Find where the given text appears and provide that cell's center as (X, Y) coordinate. 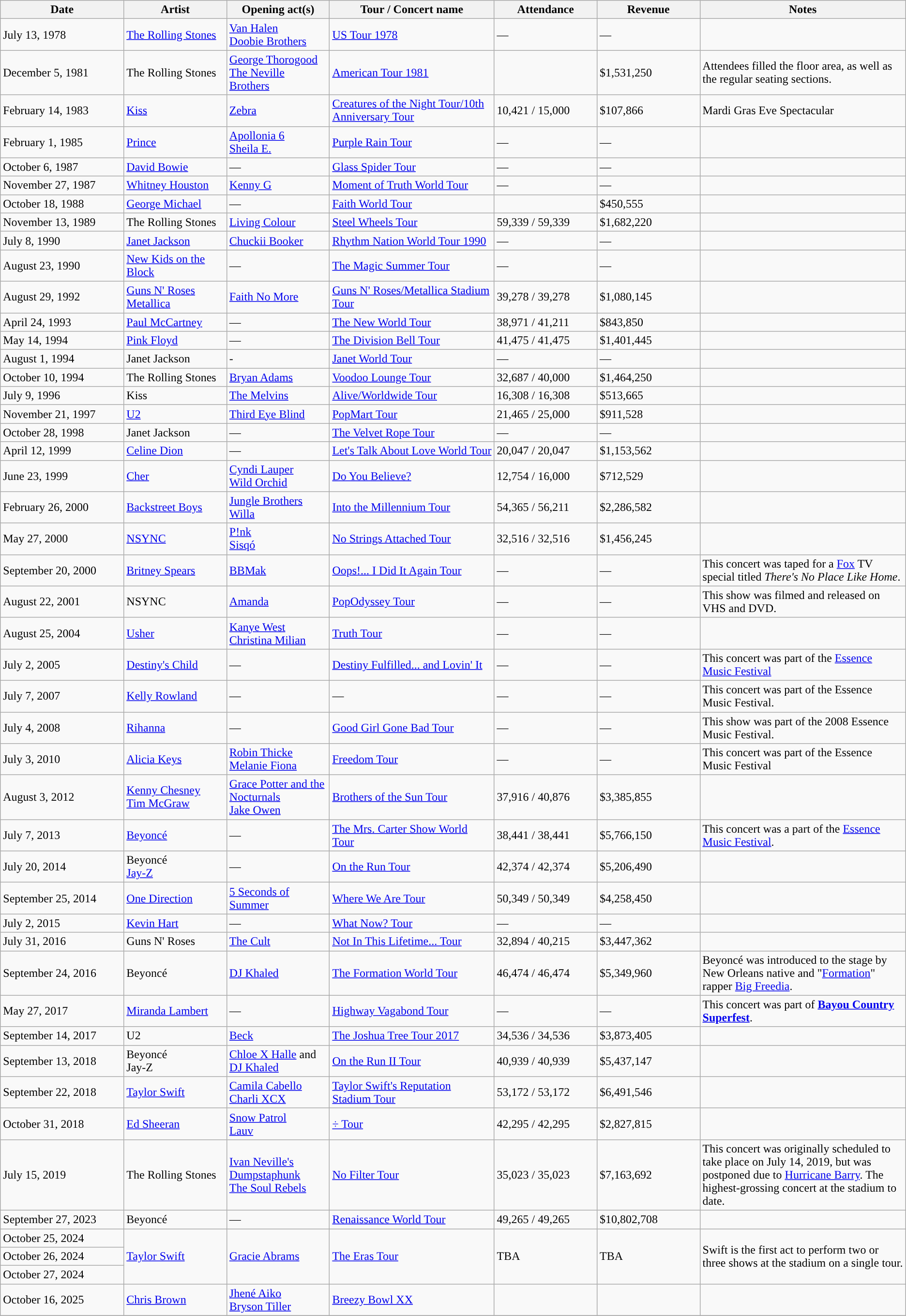
$6,491,546 (649, 1092)
Renaissance World Tour (412, 1219)
32,894 / 40,215 (546, 942)
June 23, 1999 (62, 476)
The Velvet Rope Tour (412, 433)
On the Run II Tour (412, 1061)
49,265 / 49,265 (546, 1219)
Celine Dion (175, 451)
37,916 / 40,876 (546, 797)
38,971 / 41,211 (546, 322)
12,754 / 16,000 (546, 476)
$450,555 (649, 204)
Creatures of the Night Tour/10th Anniversary Tour (412, 110)
59,339 / 59,339 (546, 222)
Good Girl Gone Bad Tour (412, 728)
Beyoncé was introduced to the stage by New Orleans native and "Formation" rapper Big Freedia. (802, 973)
Mardi Gras Eve Spectacular (802, 110)
February 14, 1983 (62, 110)
August 29, 1992 (62, 297)
This show was part of the 2008 Essence Music Festival. (802, 728)
Brothers of the Sun Tour (412, 797)
Steel Wheels Tour (412, 222)
August 22, 2001 (62, 602)
P!nkSisqó (278, 539)
One Direction (175, 898)
September 22, 2018 (62, 1092)
October 26, 2024 (62, 1256)
54,365 / 56,211 (546, 507)
October 25, 2024 (62, 1238)
Revenue (649, 10)
July 20, 2014 (62, 867)
George ThorogoodThe Neville Brothers (278, 73)
August 1, 1994 (62, 359)
Voodoo Lounge Tour (412, 377)
August 23, 1990 (62, 265)
Backstreet Boys (175, 507)
July 2, 2005 (62, 665)
$1,682,220 (649, 222)
Whitney Houston (175, 185)
$1,464,250 (649, 377)
Into the Millennium Tour (412, 507)
$10,802,708 (649, 1219)
Date (62, 10)
Britney Spears (175, 570)
This concert was taped for a Fox TV special titled There's No Place Like Home. (802, 570)
$1,401,445 (649, 341)
Truth Tour (412, 633)
$5,206,490 (649, 867)
September 25, 2014 (62, 898)
New Kids on the Block (175, 265)
Notes (802, 10)
PopOdyssey Tour (412, 602)
38,441 / 38,441 (546, 835)
Ed Sheeran (175, 1123)
Miranda Lambert (175, 1011)
October 18, 1988 (62, 204)
July 8, 1990 (62, 240)
Zebra (278, 110)
Cyndi LauperWild Orchid (278, 476)
This concert was part of Bayou Country Superfest. (802, 1011)
$3,873,405 (649, 1036)
$7,163,692 (649, 1175)
Paul McCartney (175, 322)
July 2, 2015 (62, 923)
$1,153,562 (649, 451)
This show was filmed and released on VHS and DVD. (802, 602)
September 24, 2016 (62, 973)
American Tour 1981 (412, 73)
November 27, 1987 (62, 185)
July 9, 1996 (62, 396)
$1,531,250 (649, 73)
July 13, 1978 (62, 35)
May 27, 2017 (62, 1011)
Rhythm Nation World Tour 1990 (412, 240)
July 4, 2008 (62, 728)
Kelly Rowland (175, 696)
$1,456,245 (649, 539)
The New World Tour (412, 322)
Attendance (546, 10)
PopMart Tour (412, 414)
October 31, 2018 (62, 1123)
34,536 / 34,536 (546, 1036)
Opening act(s) (278, 10)
Robin ThickeMelanie Fiona (278, 760)
Beck (278, 1036)
32,687 / 40,000 (546, 377)
Purple Rain Tour (412, 142)
Swift is the first act to perform two or three shows at the stadium on a single tour. (802, 1256)
BBMak (278, 570)
The Cult (278, 942)
Alicia Keys (175, 760)
Van HalenDoobie Brothers (278, 35)
10,421 / 15,000 (546, 110)
Camila CabelloCharli XCX (278, 1092)
Alive/Worldwide Tour (412, 396)
Destiny Fulfilled... and Lovin' It (412, 665)
Kenny G (278, 185)
42,295 / 42,295 (546, 1123)
Where We Are Tour (412, 898)
October 6, 1987 (62, 167)
Faith World Tour (412, 204)
Snow PatrolLauv (278, 1123)
Guns N' Roses (175, 942)
October 16, 2025 (62, 1300)
Destiny's Child (175, 665)
September 27, 2023 (62, 1219)
July 15, 2019 (62, 1175)
Third Eye Blind (278, 414)
Kevin Hart (175, 923)
October 27, 2024 (62, 1275)
Chloe X Halle and DJ Khaled (278, 1061)
DJ Khaled (278, 973)
September 13, 2018 (62, 1061)
Gracie Abrams (278, 1256)
Jungle BrothersWilla (278, 507)
August 3, 2012 (62, 797)
July 7, 2007 (62, 696)
Faith No More (278, 297)
$107,866 (649, 110)
$843,850 (649, 322)
February 1, 1985 (62, 142)
The Melvins (278, 396)
$513,665 (649, 396)
Guns N' RosesMetallica (175, 297)
Bryan Adams (278, 377)
53,172 / 53,172 (546, 1092)
No Strings Attached Tour (412, 539)
41,475 / 41,475 (546, 341)
16,308 / 16,308 (546, 396)
Apollonia 6Sheila E. (278, 142)
42,374 / 42,374 (546, 867)
July 3, 2010 (62, 760)
$1,080,145 (649, 297)
Attendees filled the floor area, as well as the regular seating sections. (802, 73)
November 21, 1997 (62, 414)
Prince (175, 142)
$3,447,362 (649, 942)
Let's Talk About Love World Tour (412, 451)
The Formation World Tour (412, 973)
David Bowie (175, 167)
Chris Brown (175, 1300)
Tour / Concert name (412, 10)
Jhené AikoBryson Tiller (278, 1300)
This concert was a part of the Essence Music Festival. (802, 835)
This concert was part of the Essence Music Festival. (802, 696)
Moment of Truth World Tour (412, 185)
$911,528 (649, 414)
April 12, 1999 (62, 451)
October 28, 1998 (62, 433)
George Michael (175, 204)
$2,827,815 (649, 1123)
Freedom Tour (412, 760)
Glass Spider Tour (412, 167)
Ivan Neville's DumpstaphunkThe Soul Rebels (278, 1175)
September 14, 2017 (62, 1036)
Breezy Bowl XX (412, 1300)
No Filter Tour (412, 1175)
$712,529 (649, 476)
46,474 / 46,474 (546, 973)
The Division Bell Tour (412, 341)
December 5, 1981 (62, 73)
Pink Floyd (175, 341)
Highway Vagabond Tour (412, 1011)
Taylor Swift's Reputation Stadium Tour (412, 1092)
39,278 / 39,278 (546, 297)
Living Colour (278, 222)
Janet World Tour (412, 359)
21,465 / 25,000 (546, 414)
5 Seconds of Summer (278, 898)
April 24, 1993 (62, 322)
Cher (175, 476)
Rihanna (175, 728)
20,047 / 20,047 (546, 451)
Usher (175, 633)
- (278, 359)
Oops!... I Did It Again Tour (412, 570)
On the Run Tour (412, 867)
32,516 / 32,516 (546, 539)
September 20, 2000 (62, 570)
August 25, 2004 (62, 633)
May 27, 2000 (62, 539)
÷ Tour (412, 1123)
50,349 / 50,349 (546, 898)
October 10, 1994 (62, 377)
$2,286,582 (649, 507)
$5,437,147 (649, 1061)
Chuckii Booker (278, 240)
$5,766,150 (649, 835)
What Now? Tour (412, 923)
US Tour 1978 (412, 35)
November 13, 1989 (62, 222)
February 26, 2000 (62, 507)
The Mrs. Carter Show World Tour (412, 835)
$5,349,960 (649, 973)
$3,385,855 (649, 797)
35,023 / 35,023 (546, 1175)
Amanda (278, 602)
Not In This Lifetime... Tour (412, 942)
July 31, 2016 (62, 942)
The Eras Tour (412, 1256)
The Magic Summer Tour (412, 265)
Do You Believe? (412, 476)
Kenny ChesneyTim McGraw (175, 797)
The Joshua Tree Tour 2017 (412, 1036)
40,939 / 40,939 (546, 1061)
$4,258,450 (649, 898)
July 7, 2013 (62, 835)
Artist (175, 10)
Guns N' Roses/Metallica Stadium Tour (412, 297)
Kanye WestChristina Milian (278, 633)
May 14, 1994 (62, 341)
Grace Potter and the NocturnalsJake Owen (278, 797)
